Output the (x, y) coordinate of the center of the cell containing the given text.  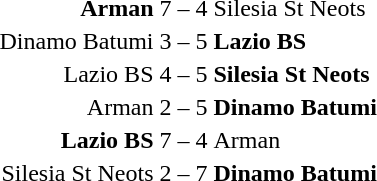
3 – 5 (184, 41)
2 – 5 (184, 107)
7 – 4 (184, 140)
4 – 5 (184, 74)
